Identify which cell holds the provided text, then report its (X, Y) central coordinate. 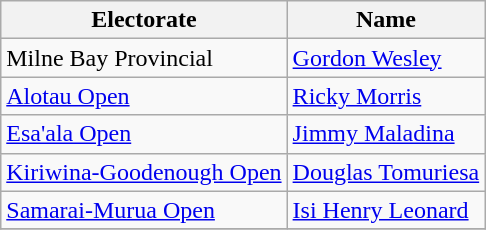
Samarai-Murua Open (144, 210)
Isi Henry Leonard (386, 210)
Ricky Morris (386, 96)
Milne Bay Provincial (144, 58)
Name (386, 20)
Alotau Open (144, 96)
Jimmy Maladina (386, 134)
Electorate (144, 20)
Gordon Wesley (386, 58)
Douglas Tomuriesa (386, 172)
Esa'ala Open (144, 134)
Kiriwina-Goodenough Open (144, 172)
